Pinpoint the cell where the given text exists, returning its (x, y) midpoint coordinate. 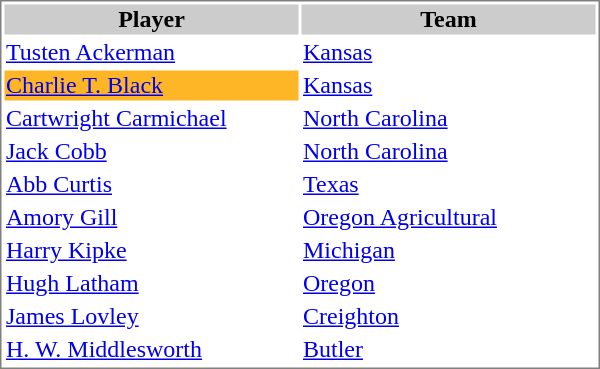
Hugh Latham (151, 283)
Charlie T. Black (151, 85)
Creighton (449, 317)
Player (151, 19)
Jack Cobb (151, 151)
Texas (449, 185)
Cartwright Carmichael (151, 119)
Butler (449, 349)
Amory Gill (151, 217)
Oregon (449, 283)
Tusten Ackerman (151, 53)
Abb Curtis (151, 185)
Team (449, 19)
Michigan (449, 251)
Harry Kipke (151, 251)
H. W. Middlesworth (151, 349)
Oregon Agricultural (449, 217)
James Lovley (151, 317)
